For the text-containing cell, return its midpoint in (X, Y) coordinate format. 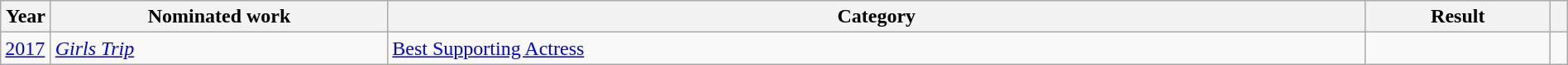
Best Supporting Actress (877, 48)
Year (26, 17)
Nominated work (219, 17)
Girls Trip (219, 48)
Result (1458, 17)
Category (877, 17)
2017 (26, 48)
